Provide the [x, y] coordinate of the cell's center where the given text is located.  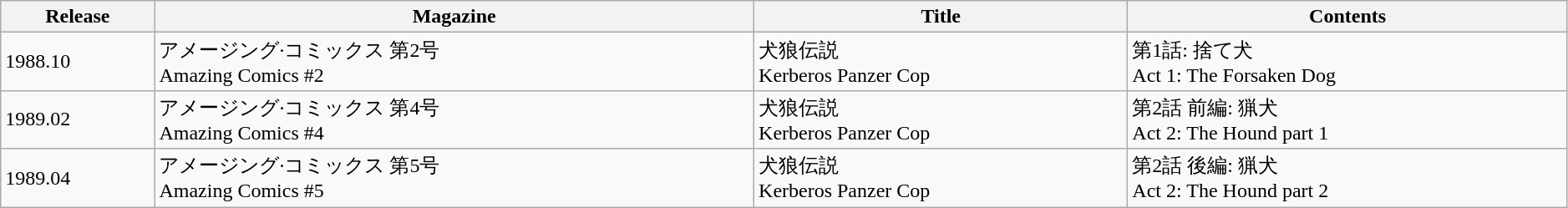
1989.02 [78, 119]
第2話 前編: 猟犬Act 2: The Hound part 1 [1347, 119]
1988.10 [78, 62]
Release [78, 17]
アメージング·コミックス 第4号Amazing Comics #4 [454, 119]
アメージング·コミックス 第5号Amazing Comics #5 [454, 178]
アメージング·コミックス 第2号Amazing Comics #2 [454, 62]
Title [941, 17]
1989.04 [78, 178]
Contents [1347, 17]
第1話: 捨て犬Act 1: The Forsaken Dog [1347, 62]
Magazine [454, 17]
第2話 後編: 猟犬Act 2: The Hound part 2 [1347, 178]
